Return [X, Y] of the center of cell containing provided text 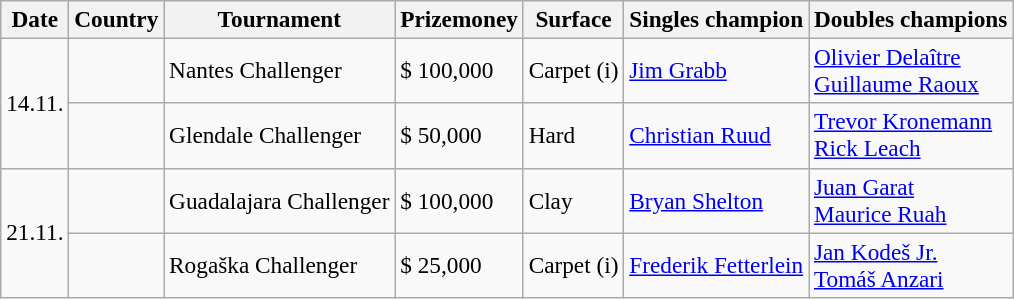
Olivier Delaître Guillaume Raoux [911, 70]
Hard [574, 136]
Trevor Kronemann Rick Leach [911, 136]
Rogaška Challenger [280, 264]
$ 25,000 [459, 264]
Clay [574, 200]
14.11. [35, 103]
Date [35, 19]
Doubles champions [911, 19]
Nantes Challenger [280, 70]
Jim Grabb [716, 70]
Glendale Challenger [280, 136]
Christian Ruud [716, 136]
Juan Garat Maurice Ruah [911, 200]
Frederik Fetterlein [716, 264]
Tournament [280, 19]
Surface [574, 19]
Country [116, 19]
Guadalajara Challenger [280, 200]
Bryan Shelton [716, 200]
Prizemoney [459, 19]
$ 50,000 [459, 136]
Jan Kodeš Jr. Tomáš Anzari [911, 264]
21.11. [35, 233]
Singles champion [716, 19]
